For the text-containing cell, return its midpoint in [x, y] coordinate format. 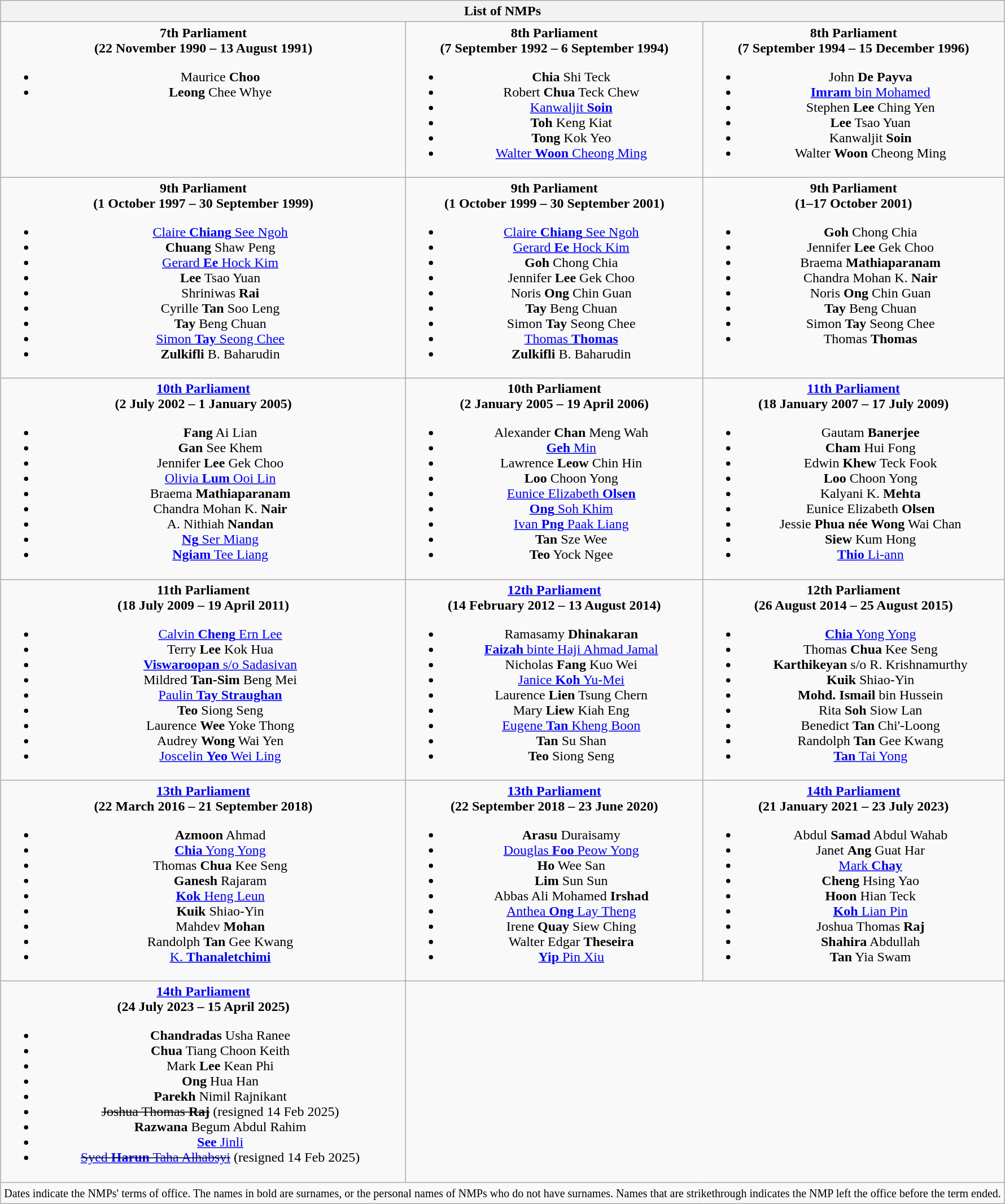
List of NMPs [502, 11]
8th Parliament(7 September 1992 – 6 September 1994)Chia Shi TeckRobert Chua Teck ChewKanwaljit SoinToh Keng KiatTong Kok YeoWalter Woon Cheong Ming [554, 99]
7th Parliament(22 November 1990 – 13 August 1991)Maurice ChooLeong Chee Whye [203, 99]
